Determine the (X, Y) coordinate at the center of the cell enclosing the given text.  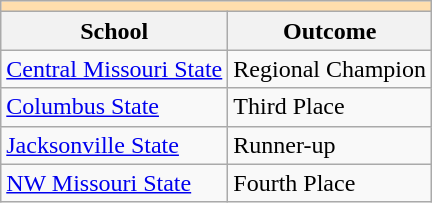
Jacksonville State (114, 145)
Central Missouri State (114, 69)
Columbus State (114, 107)
Fourth Place (330, 183)
Outcome (330, 31)
Regional Champion (330, 69)
Third Place (330, 107)
School (114, 31)
Runner-up (330, 145)
NW Missouri State (114, 183)
